Return [X, Y] of the center of cell containing provided text 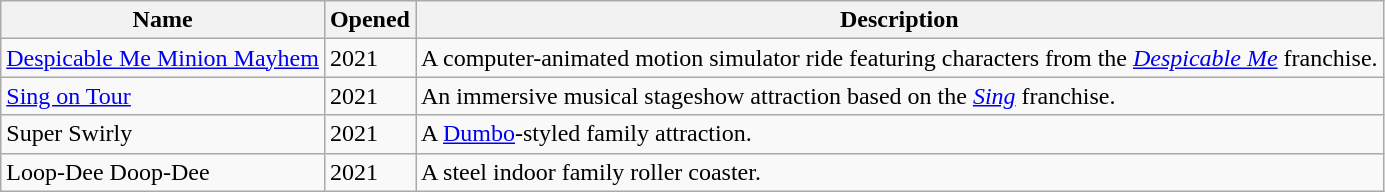
Loop-Dee Doop-Dee [163, 172]
A computer-animated motion simulator ride featuring characters from the Despicable Me franchise. [900, 58]
An immersive musical stageshow attraction based on the Sing franchise. [900, 96]
Despicable Me Minion Mayhem [163, 58]
Description [900, 20]
A steel indoor family roller coaster. [900, 172]
Sing on Tour [163, 96]
Opened [370, 20]
Super Swirly [163, 134]
Name [163, 20]
A Dumbo-styled family attraction. [900, 134]
